From the cell containing the given text, extract its center point as [x, y] coordinate. 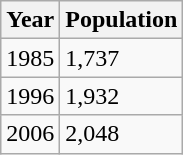
1,932 [122, 96]
1,737 [122, 58]
2,048 [122, 134]
Year [30, 20]
Population [122, 20]
1985 [30, 58]
2006 [30, 134]
1996 [30, 96]
